Detect which cell encompasses the target text, then output its (x, y) center coordinate. 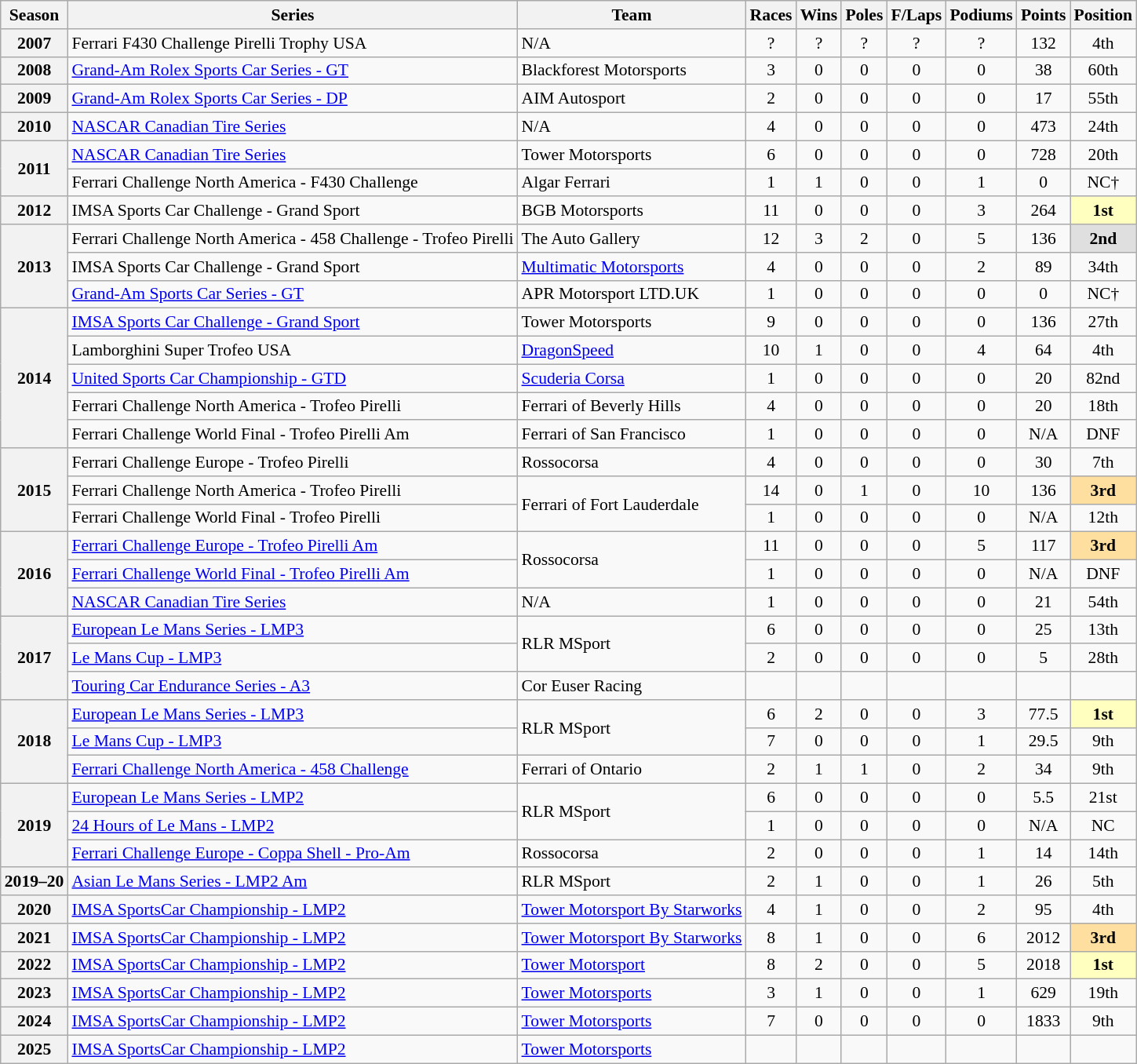
21 (1044, 602)
82nd (1103, 378)
Ferrari of Ontario (631, 770)
473 (1044, 127)
Ferrari Challenge Europe - Coppa Shell - Pro-Am (292, 854)
Team (631, 15)
Ferrari Challenge World Final - Trofeo Pirelli (292, 518)
Multimatic Motorsports (631, 267)
2023 (35, 993)
AIM Autosport (631, 99)
Season (35, 15)
Ferrari Challenge Europe - Trofeo Pirelli (292, 462)
629 (1044, 993)
27th (1103, 322)
30 (1044, 462)
APR Motorsport LTD.UK (631, 294)
2009 (35, 99)
Podiums (981, 15)
Ferrari of Fort Lauderdale (631, 504)
12 (771, 239)
Ferrari Challenge North America - 458 Challenge - Trofeo Pirelli (292, 239)
2nd (1103, 239)
Lamborghini Super Trofeo USA (292, 351)
European Le Mans Series - LMP2 (292, 798)
2011 (35, 168)
2008 (35, 71)
Ferrari of San Francisco (631, 435)
54th (1103, 602)
Position (1103, 15)
7th (1103, 462)
Grand-Am Rolex Sports Car Series - GT (292, 71)
64 (1044, 351)
2013 (35, 267)
13th (1103, 630)
2016 (35, 574)
2022 (35, 965)
Tower Motorsport (631, 965)
2014 (35, 378)
38 (1044, 71)
34th (1103, 267)
Ferrari of Beverly Hills (631, 406)
14th (1103, 854)
18th (1103, 406)
The Auto Gallery (631, 239)
12th (1103, 518)
2019–20 (35, 882)
Points (1044, 15)
60th (1103, 71)
Ferrari Challenge North America - F430 Challenge (292, 183)
NC (1103, 825)
Series (292, 15)
1833 (1044, 1022)
Grand-Am Sports Car Series - GT (292, 294)
2025 (35, 1049)
34 (1044, 770)
728 (1044, 155)
55th (1103, 99)
Blackforest Motorsports (631, 71)
Ferrari Challenge North America - 458 Challenge (292, 770)
29.5 (1044, 742)
24 Hours of Le Mans - LMP2 (292, 825)
26 (1044, 882)
25 (1044, 630)
F/Laps (917, 15)
2024 (35, 1022)
Touring Car Endurance Series - A3 (292, 686)
2019 (35, 825)
2021 (35, 938)
2017 (35, 658)
Grand-Am Rolex Sports Car Series - DP (292, 99)
Races (771, 15)
5.5 (1044, 798)
17 (1044, 99)
2015 (35, 490)
Ferrari Challenge Europe - Trofeo Pirelli Am (292, 546)
77.5 (1044, 714)
United Sports Car Championship - GTD (292, 378)
117 (1044, 546)
9 (771, 322)
Poles (864, 15)
28th (1103, 658)
BGB Motorsports (631, 211)
132 (1044, 43)
Cor Euser Racing (631, 686)
Asian Le Mans Series - LMP2 Am (292, 882)
Ferrari F430 Challenge Pirelli Trophy USA (292, 43)
264 (1044, 211)
Wins (819, 15)
24th (1103, 127)
89 (1044, 267)
95 (1044, 909)
2020 (35, 909)
21st (1103, 798)
2007 (35, 43)
5th (1103, 882)
2010 (35, 127)
19th (1103, 993)
Algar Ferrari (631, 183)
Scuderia Corsa (631, 378)
DragonSpeed (631, 351)
20th (1103, 155)
